Detect which cell encompasses the target text, then output its [X, Y] center coordinate. 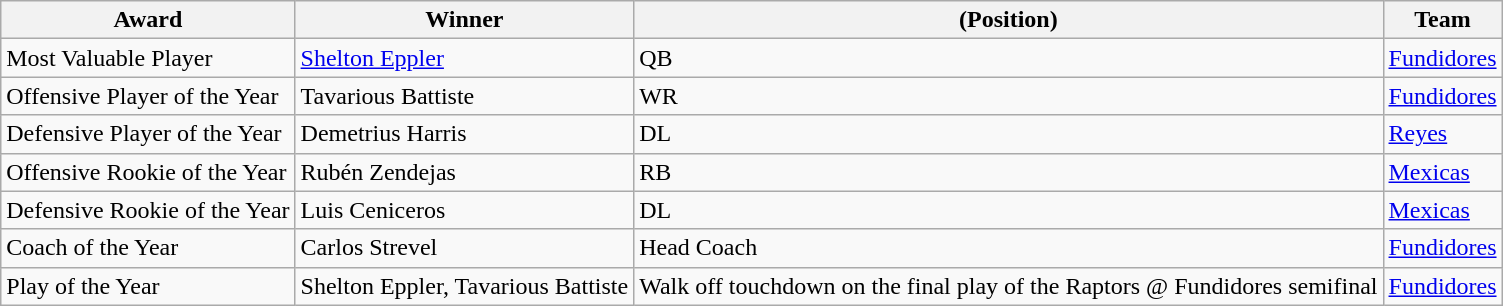
Team [1442, 20]
Most Valuable Player [148, 58]
Defensive Player of the Year [148, 134]
Coach of the Year [148, 248]
Offensive Rookie of the Year [148, 172]
Demetrius Harris [464, 134]
WR [1008, 96]
Walk off touchdown on the final play of the Raptors @ Fundidores semifinal [1008, 286]
Tavarious Battiste [464, 96]
(Position) [1008, 20]
Carlos Strevel [464, 248]
Shelton Eppler [464, 58]
QB [1008, 58]
Offensive Player of the Year [148, 96]
Winner [464, 20]
RB [1008, 172]
Luis Ceniceros [464, 210]
Rubén Zendejas [464, 172]
Play of the Year [148, 286]
Head Coach [1008, 248]
Award [148, 20]
Reyes [1442, 134]
Defensive Rookie of the Year [148, 210]
Shelton Eppler, Tavarious Battiste [464, 286]
